Pinpoint the cell where the given text exists, returning its (x, y) midpoint coordinate. 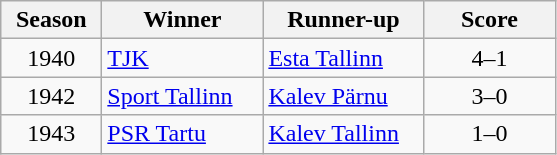
Score (490, 20)
Sport Tallinn (182, 96)
4–1 (490, 58)
Runner-up (344, 20)
PSR Tartu (182, 134)
1942 (52, 96)
Season (52, 20)
1–0 (490, 134)
TJK (182, 58)
Kalev Pärnu (344, 96)
Esta Tallinn (344, 58)
1940 (52, 58)
Winner (182, 20)
Kalev Tallinn (344, 134)
3–0 (490, 96)
1943 (52, 134)
